Identify which cell holds the provided text, then report its [x, y] central coordinate. 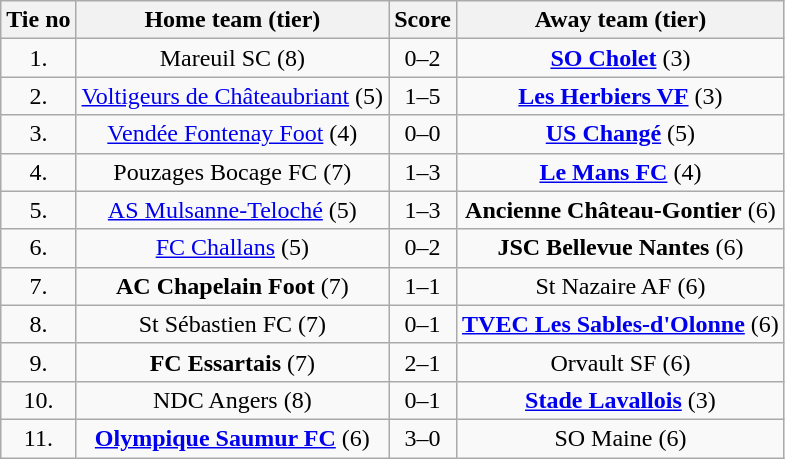
1. [38, 58]
NDC Angers (8) [232, 400]
JSC Bellevue Nantes (6) [621, 248]
Ancienne Château-Gontier (6) [621, 210]
1–1 [423, 286]
3. [38, 134]
Mareuil SC (8) [232, 58]
4. [38, 172]
St Nazaire AF (6) [621, 286]
Voltigeurs de Châteaubriant (5) [232, 96]
Away team (tier) [621, 20]
AC Chapelain Foot (7) [232, 286]
6. [38, 248]
St Sébastien FC (7) [232, 324]
FC Essartais (7) [232, 362]
3–0 [423, 438]
Orvault SF (6) [621, 362]
SO Cholet (3) [621, 58]
2–1 [423, 362]
FC Challans (5) [232, 248]
Olympique Saumur FC (6) [232, 438]
7. [38, 286]
Vendée Fontenay Foot (4) [232, 134]
TVEC Les Sables-d'Olonne (6) [621, 324]
Stade Lavallois (3) [621, 400]
5. [38, 210]
2. [38, 96]
1–5 [423, 96]
Le Mans FC (4) [621, 172]
10. [38, 400]
AS Mulsanne-Teloché (5) [232, 210]
Home team (tier) [232, 20]
US Changé (5) [621, 134]
Les Herbiers VF (3) [621, 96]
9. [38, 362]
8. [38, 324]
Pouzages Bocage FC (7) [232, 172]
SO Maine (6) [621, 438]
11. [38, 438]
Tie no [38, 20]
Score [423, 20]
0–0 [423, 134]
